Output the [x, y] coordinate of the center of the cell containing the given text.  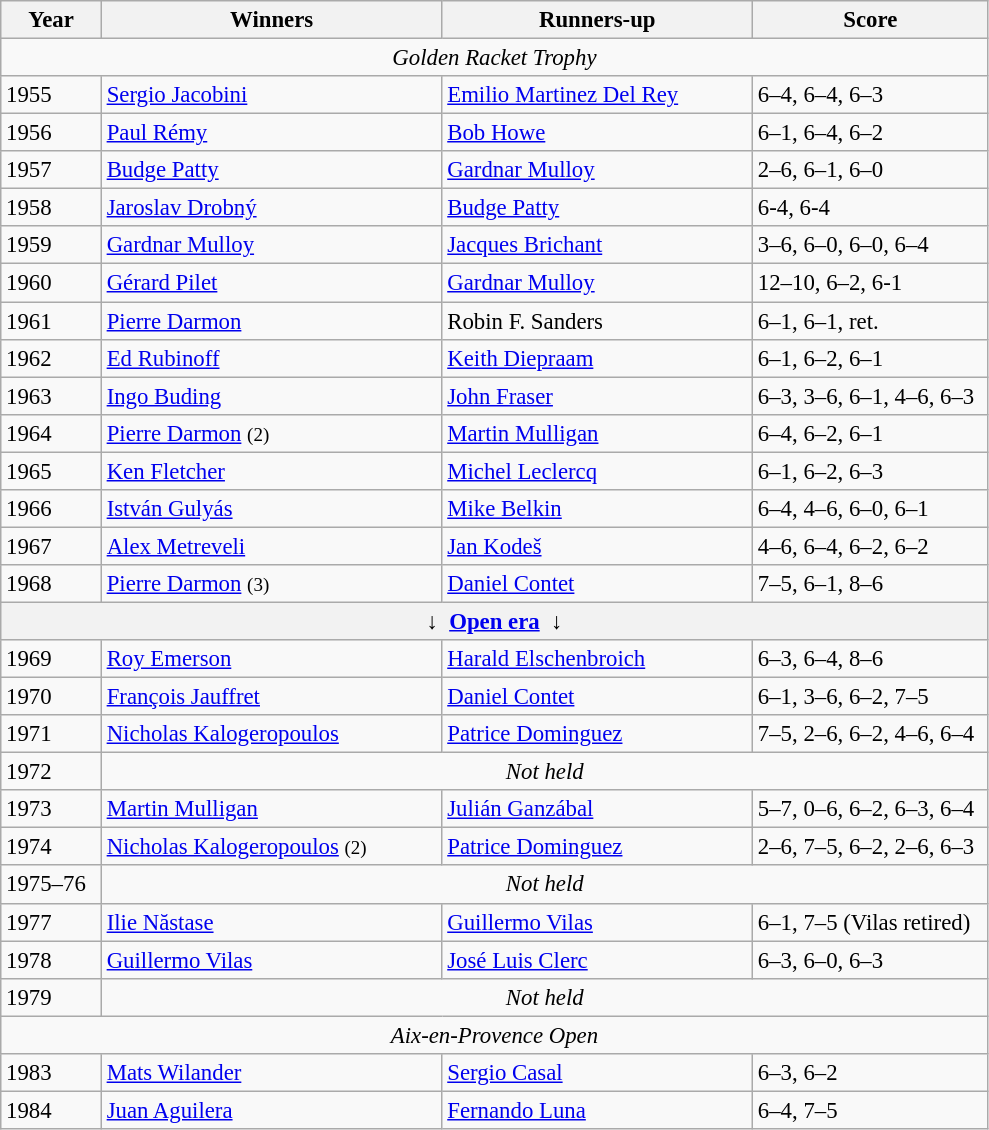
6–3, 6–0, 6–3 [871, 960]
6–4, 7–5 [871, 1110]
Harald Elschenbroich [598, 659]
Julián Ganzábal [598, 809]
2–6, 7–5, 6–2, 2–6, 6–3 [871, 847]
1956 [52, 133]
Ilie Năstase [272, 922]
2–6, 6–1, 6–0 [871, 170]
Mats Wilander [272, 1073]
Michel Leclercq [598, 471]
Golden Racket Trophy [494, 58]
1958 [52, 208]
6–1, 6–2, 6–1 [871, 358]
↓ Open era ↓ [494, 621]
Winners [272, 20]
12–10, 6–2, 6-1 [871, 283]
Ken Fletcher [272, 471]
1971 [52, 734]
Sergio Casal [598, 1073]
6–4, 4–6, 6–0, 6–1 [871, 509]
1970 [52, 697]
1960 [52, 283]
6–3, 6–2 [871, 1073]
6–4, 6–2, 6–1 [871, 433]
1959 [52, 245]
Juan Aguilera [272, 1110]
6–3, 6–4, 8–6 [871, 659]
5–7, 0–6, 6–2, 6–3, 6–4 [871, 809]
7–5, 6–1, 8–6 [871, 584]
Score [871, 20]
Jacques Brichant [598, 245]
Emilio Martinez Del Rey [598, 95]
1964 [52, 433]
1975–76 [52, 885]
François Jauffret [272, 697]
1962 [52, 358]
6–1, 7–5 (Vilas retired) [871, 922]
1983 [52, 1073]
José Luis Clerc [598, 960]
6–1, 6–1, ret. [871, 321]
6–3, 3–6, 6–1, 4–6, 6–3 [871, 396]
Jan Kodeš [598, 546]
Bob Howe [598, 133]
Paul Rémy [272, 133]
1963 [52, 396]
1972 [52, 772]
Robin F. Sanders [598, 321]
István Gulyás [272, 509]
1968 [52, 584]
1977 [52, 922]
1961 [52, 321]
Pierre Darmon (3) [272, 584]
Alex Metreveli [272, 546]
Keith Diepraam [598, 358]
1974 [52, 847]
Year [52, 20]
6–1, 6–4, 6–2 [871, 133]
1969 [52, 659]
Nicholas Kalogeropoulos [272, 734]
3–6, 6–0, 6–0, 6–4 [871, 245]
Mike Belkin [598, 509]
1957 [52, 170]
7–5, 2–6, 6–2, 4–6, 6–4 [871, 734]
1979 [52, 997]
Ingo Buding [272, 396]
6–1, 6–2, 6–3 [871, 471]
1978 [52, 960]
1966 [52, 509]
6–1, 3–6, 6–2, 7–5 [871, 697]
Jaroslav Drobný [272, 208]
Pierre Darmon [272, 321]
John Fraser [598, 396]
6-4, 6-4 [871, 208]
1973 [52, 809]
1965 [52, 471]
Roy Emerson [272, 659]
Runners-up [598, 20]
4–6, 6–4, 6–2, 6–2 [871, 546]
Sergio Jacobini [272, 95]
1955 [52, 95]
Ed Rubinoff [272, 358]
1984 [52, 1110]
1967 [52, 546]
6–4, 6–4, 6–3 [871, 95]
Nicholas Kalogeropoulos (2) [272, 847]
Gérard Pilet [272, 283]
Pierre Darmon (2) [272, 433]
Fernando Luna [598, 1110]
Aix-en-Provence Open [494, 1035]
